From the cell containing the given text, extract its center point as (x, y) coordinate. 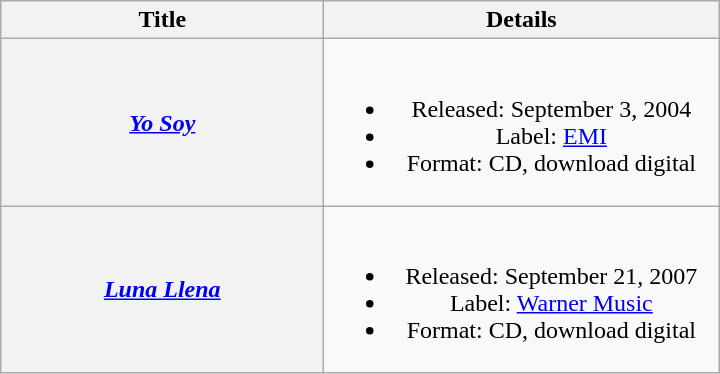
Released: September 3, 2004Label: EMIFormat: CD, download digital (522, 122)
Yo Soy (162, 122)
Released: September 21, 2007Label: Warner MusicFormat: CD, download digital (522, 290)
Title (162, 20)
Details (522, 20)
Luna Llena (162, 290)
